Pinpoint the cell where the given text exists, returning its (X, Y) midpoint coordinate. 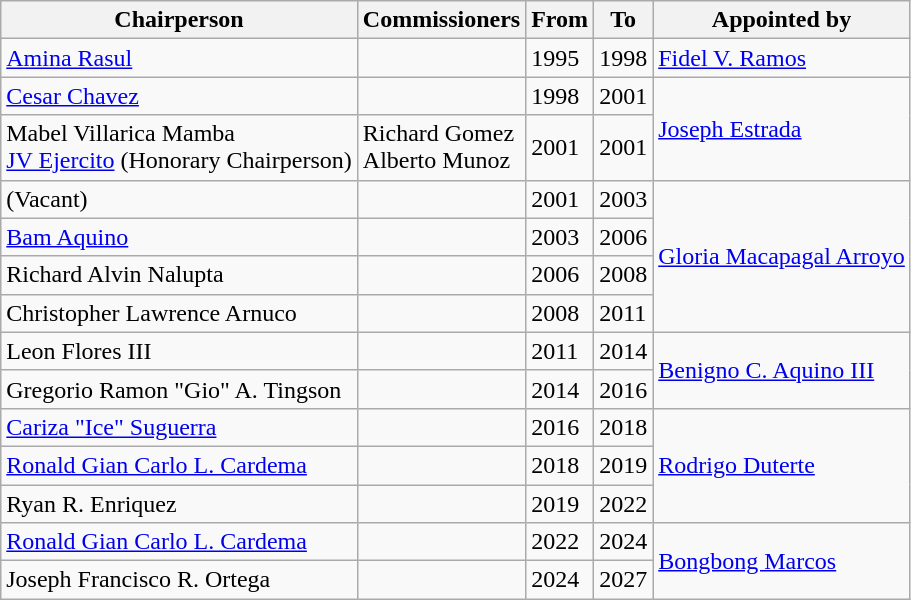
Bam Aquino (180, 237)
Commissioners (441, 20)
Ryan R. Enriquez (180, 503)
Joseph Estrada (782, 128)
From (560, 20)
Fidel V. Ramos (782, 58)
Mabel Villarica MambaJV Ejercito (Honorary Chairperson) (180, 148)
Gloria Macapagal Arroyo (782, 256)
Bongbong Marcos (782, 561)
Cariza "Ice" Suguerra (180, 427)
Christopher Lawrence Arnuco (180, 313)
Appointed by (782, 20)
2027 (624, 580)
Gregorio Ramon "Gio" A. Tingson (180, 389)
Rodrigo Duterte (782, 465)
Richard GomezAlberto Munoz (441, 148)
Amina Rasul (180, 58)
1995 (560, 58)
To (624, 20)
(Vacant) (180, 199)
Joseph Francisco R. Ortega (180, 580)
Benigno C. Aquino III (782, 370)
Leon Flores III (180, 351)
Richard Alvin Nalupta (180, 275)
Chairperson (180, 20)
Cesar Chavez (180, 96)
